From the cell containing the given text, extract its center point as [x, y] coordinate. 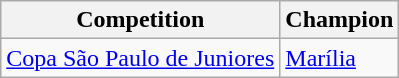
Marília [340, 58]
Copa São Paulo de Juniores [140, 58]
Champion [340, 20]
Competition [140, 20]
